Provide the (x, y) coordinate of the cell's center where the given text is located.  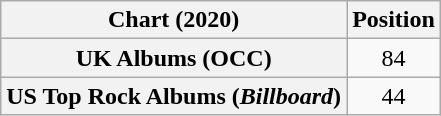
Position (394, 20)
UK Albums (OCC) (174, 58)
Chart (2020) (174, 20)
84 (394, 58)
US Top Rock Albums (Billboard) (174, 96)
44 (394, 96)
